Find where the given text appears and provide that cell's center as (X, Y) coordinate. 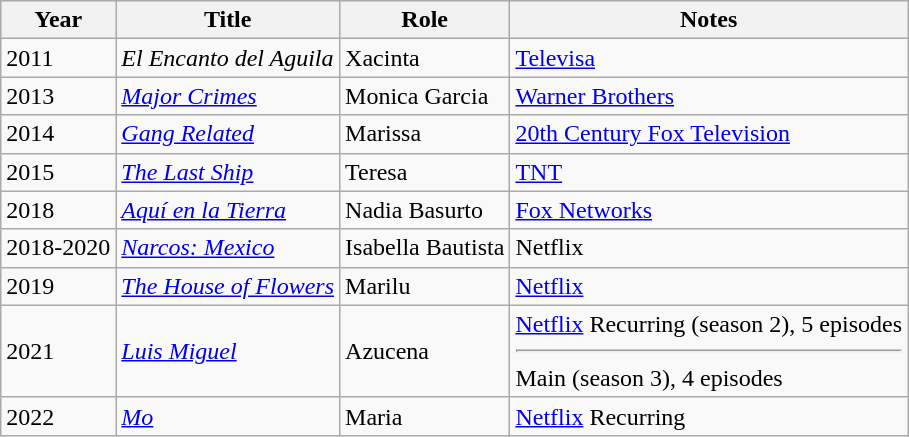
Isabella Bautista (425, 248)
TNT (709, 172)
Netflix Recurring (season 2), 5 episodesMain (season 3), 4 episodes (709, 351)
Major Crimes (228, 96)
Azucena (425, 351)
Fox Networks (709, 210)
2019 (58, 286)
2013 (58, 96)
20th Century Fox Television (709, 134)
Role (425, 20)
2018 (58, 210)
Televisa (709, 58)
Monica Garcia (425, 96)
Teresa (425, 172)
Gang Related (228, 134)
Aquí en la Tierra (228, 210)
2022 (58, 416)
Mo (228, 416)
2011 (58, 58)
Nadia Basurto (425, 210)
The House of Flowers (228, 286)
Title (228, 20)
Netflix Recurring (709, 416)
2014 (58, 134)
Marissa (425, 134)
El Encanto del Aguila (228, 58)
Marilu (425, 286)
Xacinta (425, 58)
Notes (709, 20)
2018-2020 (58, 248)
Luis Miguel (228, 351)
The Last Ship (228, 172)
Narcos: Mexico (228, 248)
Warner Brothers (709, 96)
Maria (425, 416)
2015 (58, 172)
Year (58, 20)
2021 (58, 351)
